Determine the (x, y) coordinate at the center of the cell enclosing the given text.  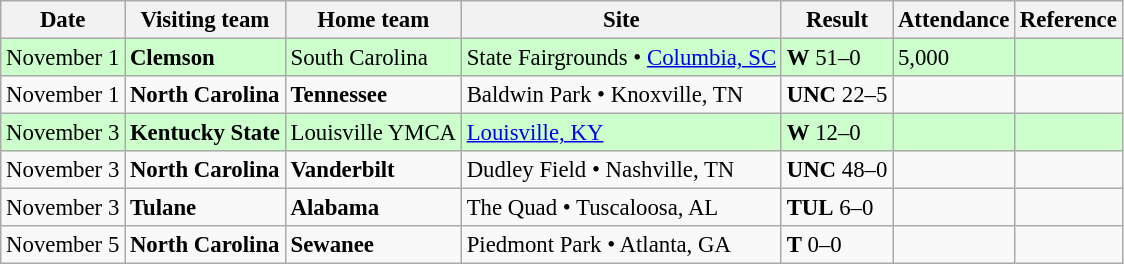
Clemson (206, 58)
Kentucky State (206, 133)
UNC 48–0 (836, 170)
South Carolina (373, 58)
Visiting team (206, 20)
Vanderbilt (373, 170)
Piedmont Park • Atlanta, GA (621, 245)
Result (836, 20)
Site (621, 20)
Tulane (206, 208)
Louisville, KY (621, 133)
State Fairgrounds • Columbia, SC (621, 58)
5,000 (954, 58)
TUL 6–0 (836, 208)
Reference (1069, 20)
T 0–0 (836, 245)
UNC 22–5 (836, 95)
Tennessee (373, 95)
W 51–0 (836, 58)
Dudley Field • Nashville, TN (621, 170)
Baldwin Park • Knoxville, TN (621, 95)
Home team (373, 20)
Date (63, 20)
Attendance (954, 20)
W 12–0 (836, 133)
Sewanee (373, 245)
The Quad • Tuscaloosa, AL (621, 208)
November 5 (63, 245)
Louisville YMCA (373, 133)
Alabama (373, 208)
